Capture the cell that displays the provided text and extract its [X, Y] central coordinate. 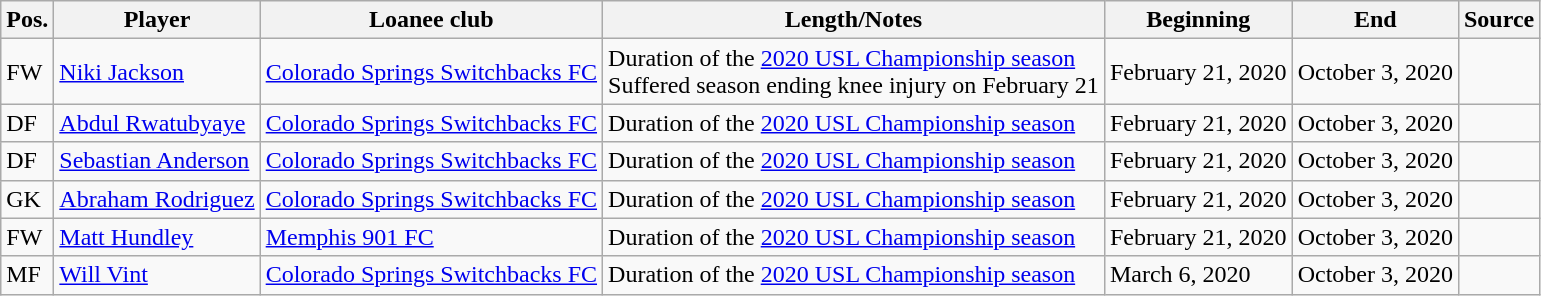
Pos. [28, 20]
End [1375, 20]
Abdul Rwatubyaye [157, 123]
Matt Hundley [157, 237]
Player [157, 20]
Memphis 901 FC [431, 237]
Will Vint [157, 275]
Sebastian Anderson [157, 161]
Abraham Rodriguez [157, 199]
Beginning [1198, 20]
Length/Notes [854, 20]
Loanee club [431, 20]
Source [1498, 20]
March 6, 2020 [1198, 275]
GK [28, 199]
MF [28, 275]
Niki Jackson [157, 72]
Duration of the 2020 USL Championship seasonSuffered season ending knee injury on February 21 [854, 72]
